Determine the (x, y) coordinate at the center of the cell enclosing the given text.  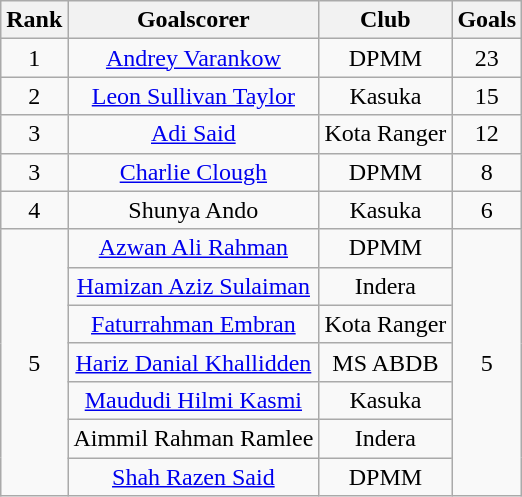
4 (34, 210)
Aimmil Rahman Ramlee (194, 438)
Charlie Clough (194, 172)
Maududi Hilmi Kasmi (194, 400)
Goalscorer (194, 20)
Rank (34, 20)
Shunya Ando (194, 210)
15 (487, 96)
2 (34, 96)
Hariz Danial Khallidden (194, 362)
Club (386, 20)
Faturrahman Embran (194, 324)
Goals (487, 20)
8 (487, 172)
12 (487, 134)
Azwan Ali Rahman (194, 248)
1 (34, 58)
Shah Razen Said (194, 477)
Andrey Varankow (194, 58)
Adi Said (194, 134)
Hamizan Aziz Sulaiman (194, 286)
MS ABDB (386, 362)
Leon Sullivan Taylor (194, 96)
23 (487, 58)
6 (487, 210)
